Determine the [X, Y] coordinate at the center of the cell enclosing the given text.  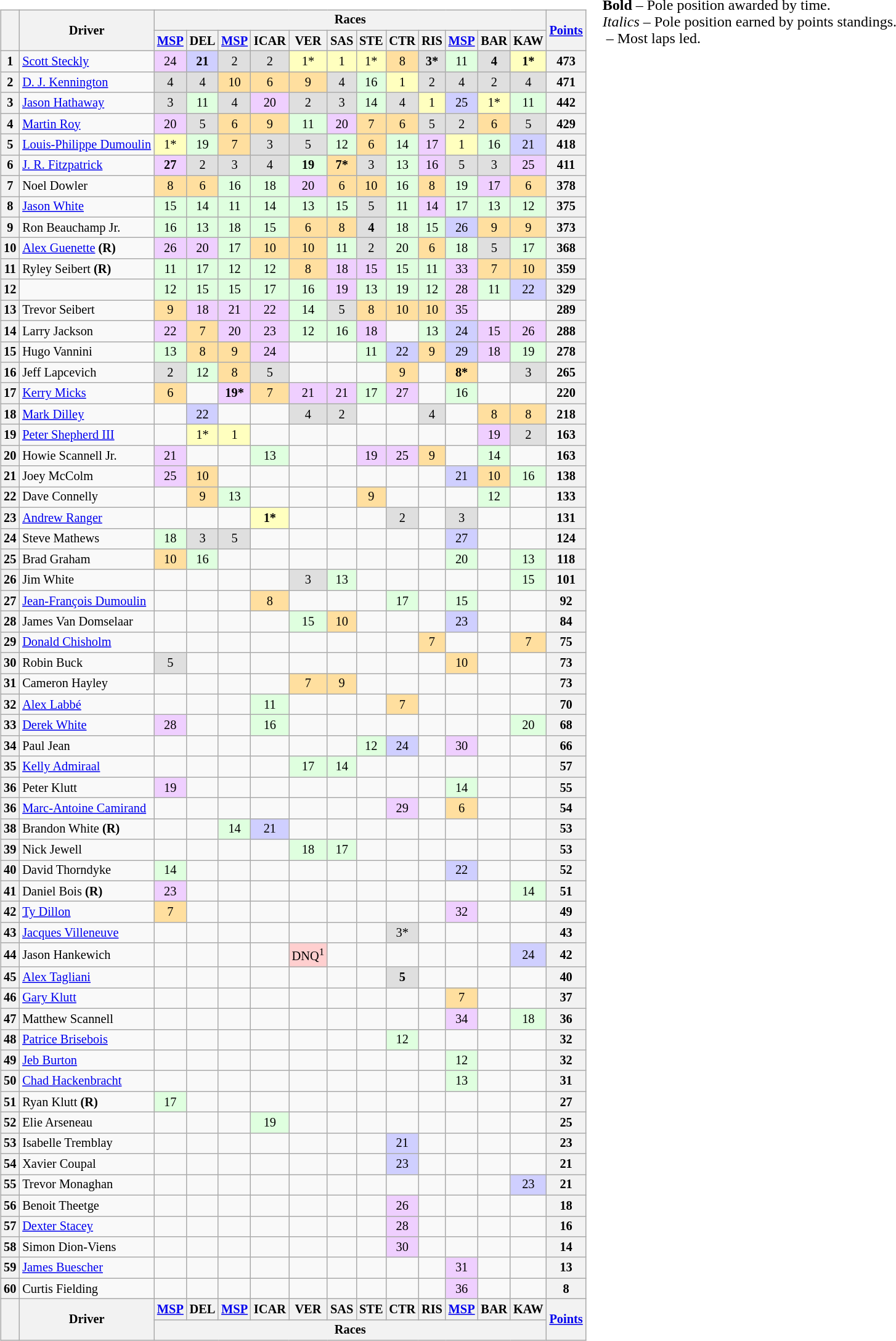
Louis-Philippe Dumoulin [86, 145]
Kelly Admiraal [86, 767]
Chad Hackenbracht [86, 1081]
418 [566, 145]
56 [10, 1205]
44 [10, 955]
Martin Roy [86, 124]
Howie Scannell Jr. [86, 455]
19* [234, 393]
Benoit Theetge [86, 1205]
84 [566, 622]
359 [566, 269]
70 [566, 704]
Jason White [86, 207]
7* [341, 165]
60 [10, 1289]
473 [566, 62]
278 [566, 352]
Steve Mathews [86, 539]
38 [10, 829]
378 [566, 186]
39 [10, 850]
429 [566, 124]
131 [566, 518]
Peter Shepherd III [86, 435]
66 [566, 746]
Alex Labbé [86, 704]
Scott Steckly [86, 62]
Marc-Antoine Camirand [86, 809]
Paul Jean [86, 746]
Xavier Coupal [86, 1164]
Peter Klutt [86, 788]
Matthew Scannell [86, 1019]
45 [10, 977]
8* [462, 373]
218 [566, 414]
Hugo Vannini [86, 352]
J. R. Fitzpatrick [86, 165]
Mark Dilley [86, 414]
Jason Hathaway [86, 103]
50 [10, 1081]
Joey McColm [86, 476]
329 [566, 290]
Gary Klutt [86, 998]
Brad Graham [86, 560]
411 [566, 165]
124 [566, 539]
48 [10, 1040]
Jason Hankewich [86, 955]
368 [566, 248]
47 [10, 1019]
Trevor Monaghan [86, 1185]
220 [566, 393]
133 [566, 497]
46 [10, 998]
Cameron Hayley [86, 684]
Alex Tagliani [86, 977]
Ty Dillon [86, 912]
75 [566, 642]
Ryley Seibert (R) [86, 269]
265 [566, 373]
Dave Connelly [86, 497]
Jim White [86, 580]
68 [566, 725]
Jeb Burton [86, 1061]
41 [10, 891]
David Thorndyke [86, 871]
Trevor Seibert [86, 311]
Jacques Villeneuve [86, 933]
Nick Jewell [86, 850]
James Buescher [86, 1268]
Jean-François Dumoulin [86, 601]
37 [566, 998]
58 [10, 1247]
Alex Guenette (R) [86, 248]
Noel Dowler [86, 186]
Donald Chisholm [86, 642]
D. J. Kennington [86, 83]
Robin Buck [86, 663]
Jeff Lapcevich [86, 373]
DNQ1 [308, 955]
138 [566, 476]
92 [566, 601]
Simon Dion-Viens [86, 1247]
Ryan Klutt (R) [86, 1102]
289 [566, 311]
118 [566, 560]
Dexter Stacey [86, 1226]
Kerry Micks [86, 393]
Patrice Brisebois [86, 1040]
101 [566, 580]
Larry Jackson [86, 331]
Elie Arseneau [86, 1123]
Ron Beauchamp Jr. [86, 227]
Daniel Bois (R) [86, 891]
471 [566, 83]
375 [566, 207]
Derek White [86, 725]
Isabelle Tremblay [86, 1143]
Andrew Ranger [86, 518]
442 [566, 103]
Brandon White (R) [86, 829]
Curtis Fielding [86, 1289]
288 [566, 331]
373 [566, 227]
59 [10, 1268]
James Van Domselaar [86, 622]
